Find where the given text appears and provide that cell's center as [X, Y] coordinate. 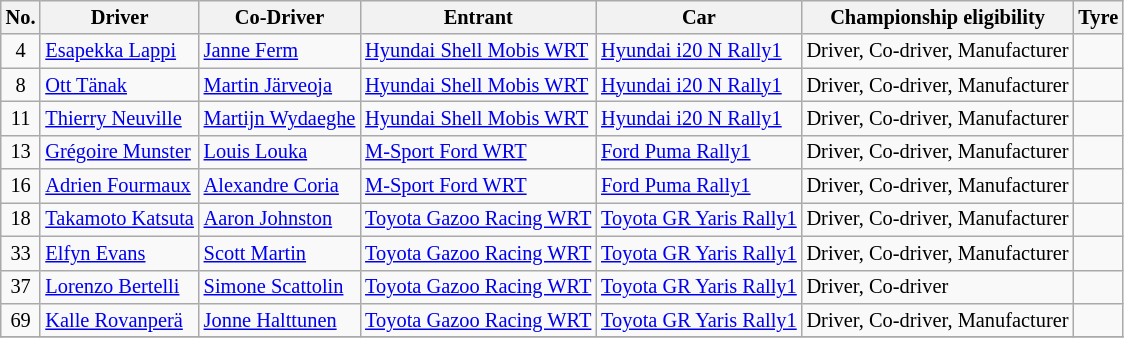
18 [21, 219]
Jonne Halttunen [280, 320]
13 [21, 152]
No. [21, 17]
Martijn Wydaeghe [280, 118]
Entrant [478, 17]
33 [21, 253]
8 [21, 85]
Elfyn Evans [119, 253]
Car [698, 17]
Driver, Co-driver [938, 287]
Thierry Neuville [119, 118]
Driver [119, 17]
Aaron Johnston [280, 219]
4 [21, 51]
Ott Tänak [119, 85]
Scott Martin [280, 253]
11 [21, 118]
Grégoire Munster [119, 152]
Tyre [1098, 17]
Alexandre Coria [280, 186]
Martin Järveoja [280, 85]
Kalle Rovanperä [119, 320]
Co-Driver [280, 17]
Esapekka Lappi [119, 51]
Louis Louka [280, 152]
Championship eligibility [938, 17]
69 [21, 320]
37 [21, 287]
16 [21, 186]
Lorenzo Bertelli [119, 287]
Simone Scattolin [280, 287]
Adrien Fourmaux [119, 186]
Janne Ferm [280, 51]
Takamoto Katsuta [119, 219]
